Return (X, Y) of the center of cell containing provided text 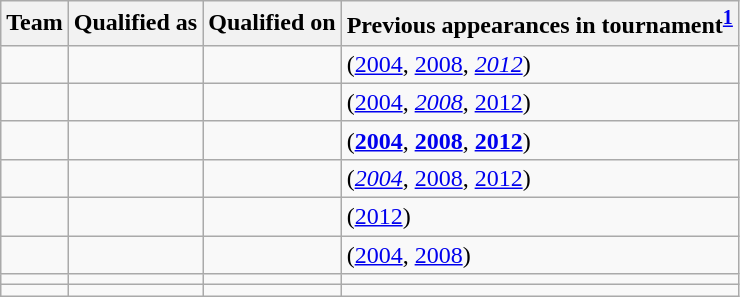
Qualified as (135, 24)
Previous appearances in tournament1 (540, 24)
(2012) (540, 217)
Team (35, 24)
(2004, 2008) (540, 255)
Qualified on (272, 24)
